Locate the cell with the specified text and output its [X, Y] center coordinate. 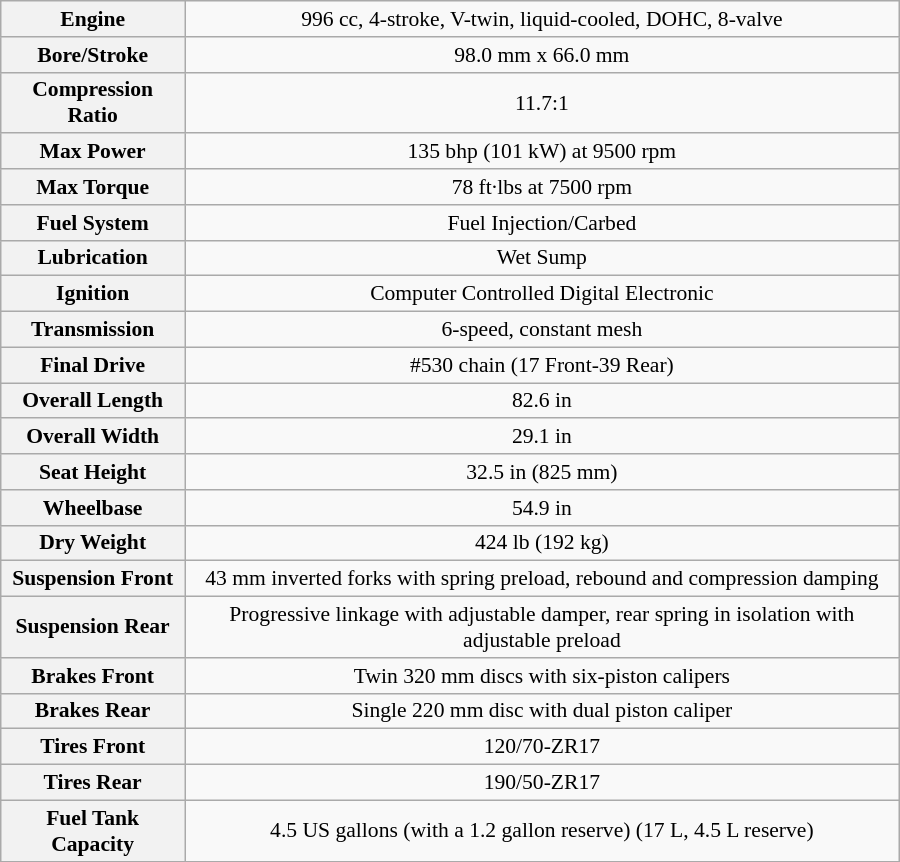
Wet Sump [542, 258]
Lubrication [93, 258]
Computer Controlled Digital Electronic [542, 294]
Ignition [93, 294]
29.1 in [542, 437]
Brakes Front [93, 676]
996 cc, 4-stroke, V-twin, liquid-cooled, DOHC, 8-valve [542, 19]
32.5 in (825 mm) [542, 472]
54.9 in [542, 508]
43 mm inverted forks with spring preload, rebound and compression damping [542, 579]
Tires Rear [93, 783]
Transmission [93, 330]
Progressive linkage with adjustable damper, rear spring in isolation with adjustable preload [542, 628]
#530 chain (17 Front-39 Rear) [542, 365]
11.7:1 [542, 102]
Single 220 mm disc with dual piston caliper [542, 711]
Fuel Injection/Carbed [542, 223]
Suspension Front [93, 579]
Engine [93, 19]
Seat Height [93, 472]
78 ft·lbs at 7500 rpm [542, 187]
Tires Front [93, 747]
Overall Length [93, 401]
4.5 US gallons (with a 1.2 gallon reserve) (17 L, 4.5 L reserve) [542, 830]
Fuel Tank Capacity [93, 830]
Wheelbase [93, 508]
Compression Ratio [93, 102]
Overall Width [93, 437]
82.6 in [542, 401]
Brakes Rear [93, 711]
6-speed, constant mesh [542, 330]
Max Power [93, 152]
Dry Weight [93, 543]
Suspension Rear [93, 628]
Max Torque [93, 187]
135 bhp (101 kW) at 9500 rpm [542, 152]
120/70-ZR17 [542, 747]
190/50-ZR17 [542, 783]
Bore/Stroke [93, 55]
Twin 320 mm discs with six-piston calipers [542, 676]
Final Drive [93, 365]
Fuel System [93, 223]
98.0 mm x 66.0 mm [542, 55]
424 lb (192 kg) [542, 543]
